Determine the (x, y) coordinate at the center of the cell enclosing the given text.  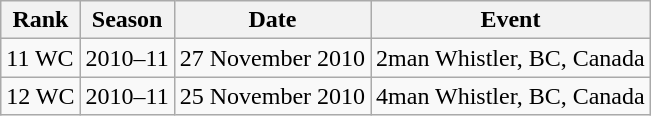
11 WC (40, 58)
2man Whistler, BC, Canada (511, 58)
Rank (40, 20)
Season (127, 20)
Date (272, 20)
4man Whistler, BC, Canada (511, 96)
25 November 2010 (272, 96)
12 WC (40, 96)
Event (511, 20)
27 November 2010 (272, 58)
